From the cell containing the given text, extract its center point as [x, y] coordinate. 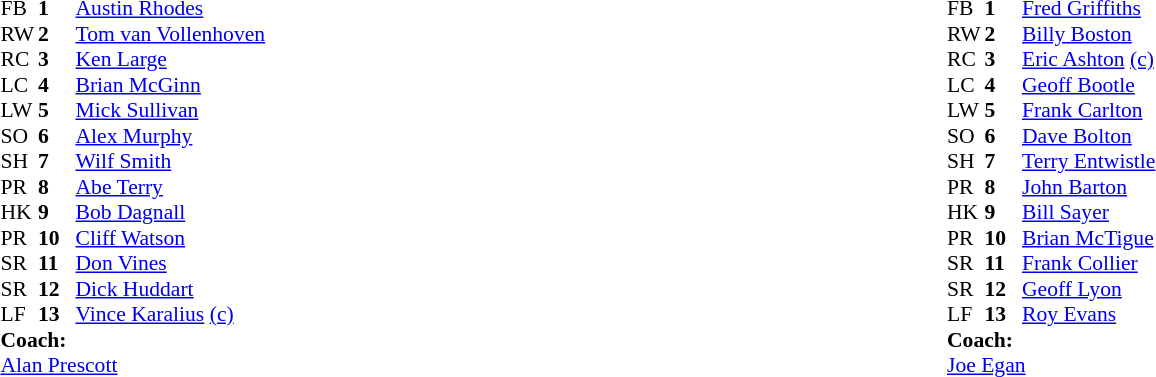
Brian McTigue [1088, 238]
Frank Carlton [1088, 111]
Tom van Vollenhoven [171, 34]
Dick Huddart [171, 289]
Geoff Lyon [1088, 289]
Frank Collier [1088, 263]
Brian McGinn [171, 85]
Cliff Watson [171, 238]
Abe Terry [171, 187]
Bill Sayer [1088, 213]
Alex Murphy [171, 136]
Roy Evans [1088, 315]
Eric Ashton (c) [1088, 59]
Wilf Smith [171, 161]
Vince Karalius (c) [171, 315]
Mick Sullivan [171, 111]
Geoff Bootle [1088, 85]
Bob Dagnall [171, 213]
Ken Large [171, 59]
Don Vines [171, 263]
Terry Entwistle [1088, 161]
John Barton [1088, 187]
Billy Boston [1088, 34]
Dave Bolton [1088, 136]
